Identify which cell holds the provided text, then report its (X, Y) central coordinate. 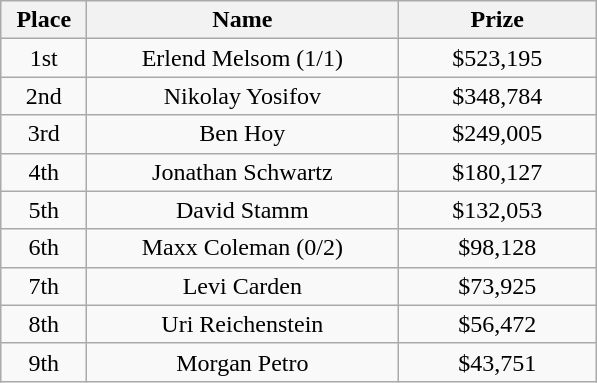
$56,472 (498, 324)
Ben Hoy (242, 134)
Levi Carden (242, 286)
Place (44, 20)
9th (44, 362)
Jonathan Schwartz (242, 172)
$132,053 (498, 210)
$523,195 (498, 58)
$43,751 (498, 362)
Prize (498, 20)
Nikolay Yosifov (242, 96)
Uri Reichenstein (242, 324)
Maxx Coleman (0/2) (242, 248)
Morgan Petro (242, 362)
8th (44, 324)
Erlend Melsom (1/1) (242, 58)
$180,127 (498, 172)
$249,005 (498, 134)
Name (242, 20)
$98,128 (498, 248)
7th (44, 286)
2nd (44, 96)
$73,925 (498, 286)
3rd (44, 134)
David Stamm (242, 210)
4th (44, 172)
6th (44, 248)
5th (44, 210)
1st (44, 58)
$348,784 (498, 96)
